Search for the cell housing the specified text and yield its [x, y] center coordinate. 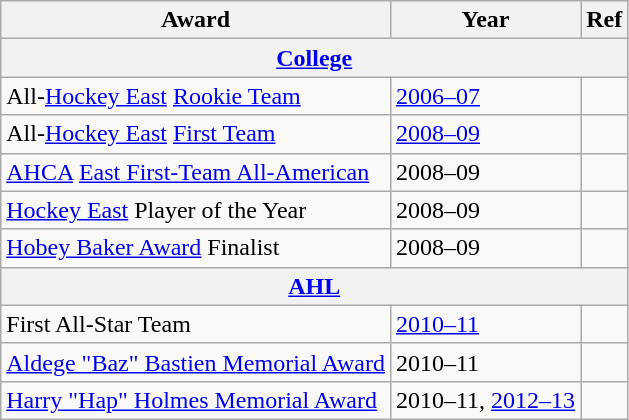
2010–11, 2012–13 [485, 400]
All-Hockey East First Team [196, 134]
First All-Star Team [196, 324]
Hockey East Player of the Year [196, 210]
Year [485, 20]
AHCA East First-Team All-American [196, 172]
Award [196, 20]
AHL [314, 286]
Aldege "Baz" Bastien Memorial Award [196, 362]
Hobey Baker Award Finalist [196, 248]
Harry "Hap" Holmes Memorial Award [196, 400]
Ref [604, 20]
2006–07 [485, 96]
College [314, 58]
All-Hockey East Rookie Team [196, 96]
